Provide the (x, y) coordinate of the cell's center where the given text is located.  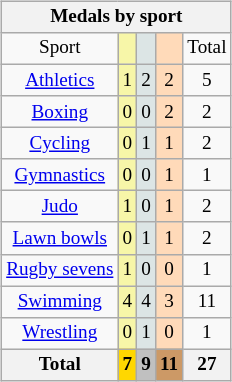
Lawn bowls (60, 238)
Rugby sevens (60, 270)
Cycling (60, 144)
Boxing (60, 112)
Athletics (60, 80)
9 (146, 365)
Gymnastics (60, 175)
Wrestling (60, 333)
3 (168, 302)
Swimming (60, 302)
27 (207, 365)
5 (207, 80)
Medals by sport (116, 17)
Sport (60, 49)
Judo (60, 207)
7 (128, 365)
